Pinpoint the cell where the given text exists, returning its (x, y) midpoint coordinate. 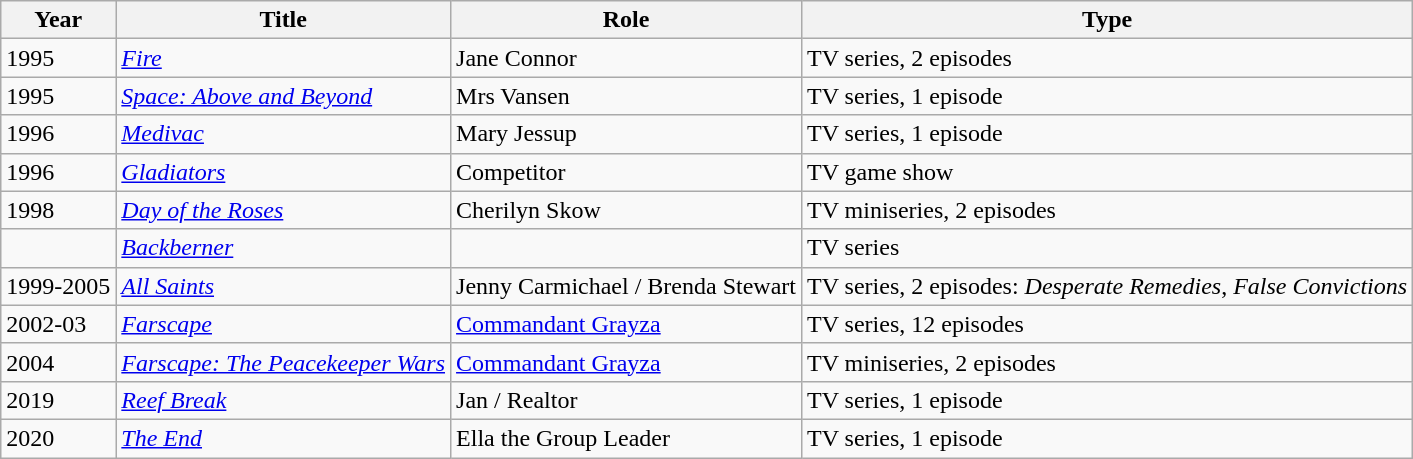
Mrs Vansen (626, 96)
Jan / Realtor (626, 400)
Backberner (284, 248)
TV series, 2 episodes: Desperate Remedies, False Convictions (1106, 286)
Gladiators (284, 172)
TV series, 12 episodes (1106, 324)
TV series (1106, 248)
TV series, 2 episodes (1106, 58)
2004 (58, 362)
The End (284, 438)
Competitor (626, 172)
2019 (58, 400)
Space: Above and Beyond (284, 96)
2020 (58, 438)
Jenny Carmichael / Brenda Stewart (626, 286)
1999-2005 (58, 286)
Farscape (284, 324)
Ella the Group Leader (626, 438)
Farscape: The Peacekeeper Wars (284, 362)
Type (1106, 20)
TV game show (1106, 172)
2002-03 (58, 324)
Title (284, 20)
Role (626, 20)
1998 (58, 210)
Reef Break (284, 400)
Day of the Roses (284, 210)
Fire (284, 58)
Year (58, 20)
Medivac (284, 134)
All Saints (284, 286)
Mary Jessup (626, 134)
Cherilyn Skow (626, 210)
Jane Connor (626, 58)
